Locate the cell with the specified text and output its [x, y] center coordinate. 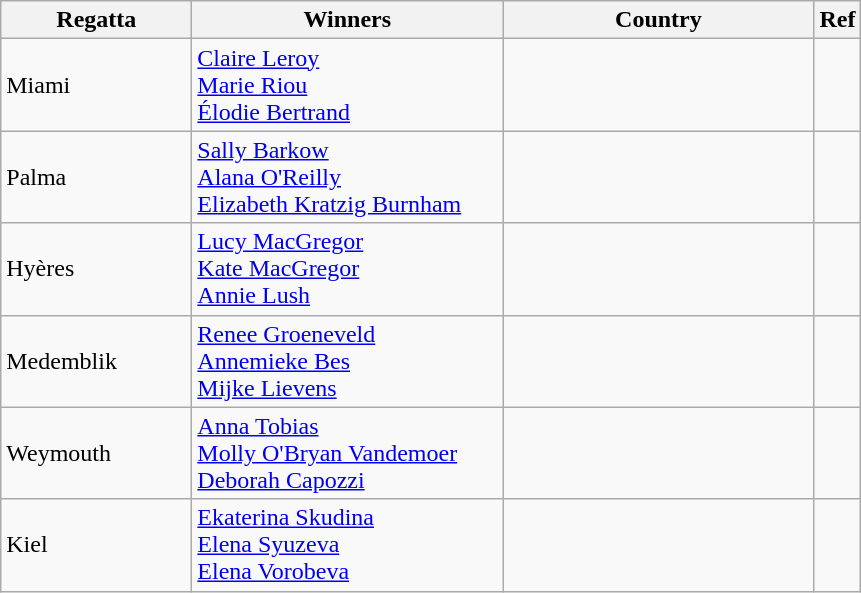
Ref [838, 20]
Medemblik [96, 361]
Kiel [96, 545]
Palma [96, 177]
Country [658, 20]
Winners [348, 20]
Claire LeroyMarie RiouÉlodie Bertrand [348, 85]
Weymouth [96, 453]
Hyères [96, 269]
Lucy MacGregorKate MacGregorAnnie Lush [348, 269]
Miami [96, 85]
Ekaterina SkudinaElena SyuzevaElena Vorobeva [348, 545]
Regatta [96, 20]
Anna TobiasMolly O'Bryan VandemoerDeborah Capozzi [348, 453]
Sally BarkowAlana O'ReillyElizabeth Kratzig Burnham [348, 177]
Renee GroeneveldAnnemieke BesMijke Lievens [348, 361]
